Return the [x, y] coordinate for the center point of the cell that contains the specified text.  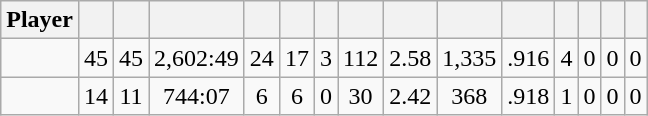
112 [361, 58]
11 [132, 96]
24 [262, 58]
3 [326, 58]
.918 [528, 96]
2,602:49 [197, 58]
1 [566, 96]
2.58 [410, 58]
4 [566, 58]
17 [296, 58]
1,335 [470, 58]
2.42 [410, 96]
.916 [528, 58]
30 [361, 96]
744:07 [197, 96]
368 [470, 96]
14 [96, 96]
Player [40, 20]
